Extract the [x, y] coordinate from the center of the cell holding the provided text.  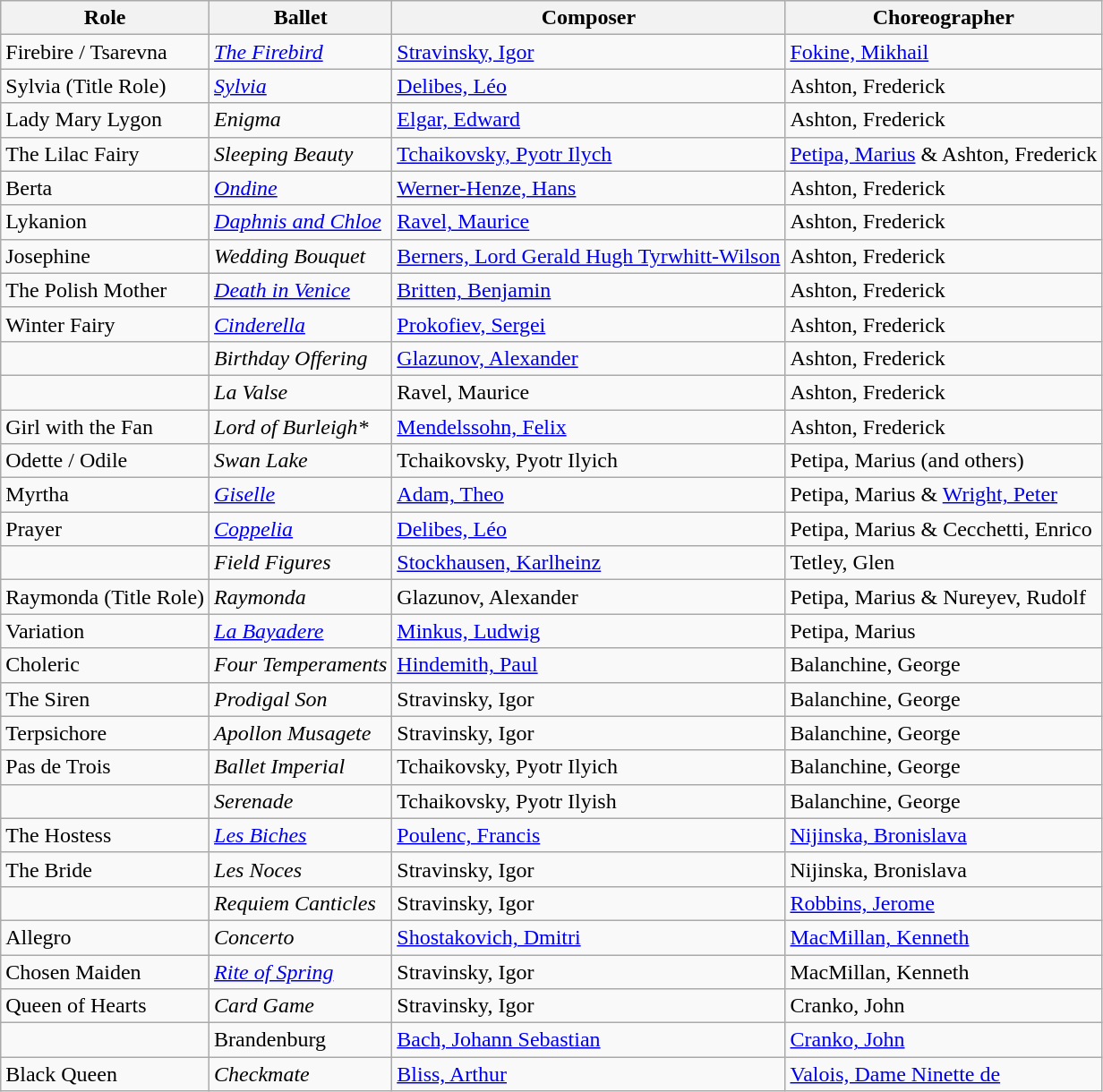
Ballet Imperial [301, 767]
Apollon Musagete [301, 733]
Black Queen [106, 1074]
Requiem Canticles [301, 903]
Rite of Spring [301, 971]
Hindemith, Paul [589, 665]
Lord of Burleigh* [301, 427]
Giselle [301, 495]
Petipa, Marius [944, 631]
Britten, Benjamin [589, 290]
Wedding Bouquet [301, 256]
Werner-Henze, Hans [589, 188]
Choreographer [944, 18]
Ondine [301, 188]
Role [106, 18]
Berners, Lord Gerald Hugh Tyrwhitt-Wilson [589, 256]
Tetley, Glen [944, 563]
Variation [106, 631]
Birthday Offering [301, 358]
Petipa, Marius (and others) [944, 461]
Field Figures [301, 563]
Tchaikovsky, Pyotr Ilych [589, 154]
Petipa, Marius & Nureyev, Rudolf [944, 597]
Card Game [301, 1006]
Checkmate [301, 1074]
Firebire / Tsarevna [106, 52]
Composer [589, 18]
Les Noces [301, 869]
The Lilac Fairy [106, 154]
Bliss, Arthur [589, 1074]
Raymonda [301, 597]
Concerto [301, 937]
Sylvia (Title Role) [106, 86]
Stockhausen, Karlheinz [589, 563]
Winter Fairy [106, 324]
The Polish Mother [106, 290]
Brandenburg [301, 1040]
Serenade [301, 801]
Prokofiev, Sergei [589, 324]
Odette / Odile [106, 461]
Sylvia [301, 86]
Choleric [106, 665]
Minkus, Ludwig [589, 631]
Poulenc, Francis [589, 835]
Robbins, Jerome [944, 903]
The Firebird [301, 52]
La Bayadere [301, 631]
The Hostess [106, 835]
Cinderella [301, 324]
Allegro [106, 937]
Adam, Theo [589, 495]
Pas de Trois [106, 767]
Petipa, Marius & Ashton, Frederick [944, 154]
Raymonda (Title Role) [106, 597]
Lykanion [106, 222]
Death in Venice [301, 290]
Prayer [106, 529]
Terpsichore [106, 733]
Lady Mary Lygon [106, 120]
Berta [106, 188]
Elgar, Edward [589, 120]
Prodigal Son [301, 699]
Chosen Maiden [106, 971]
Coppelia [301, 529]
Les Biches [301, 835]
Petipa, Marius & Cecchetti, Enrico [944, 529]
Mendelssohn, Felix [589, 427]
Fokine, Mikhail [944, 52]
Tchaikovsky, Pyotr Ilyish [589, 801]
The Siren [106, 699]
Myrtha [106, 495]
Josephine [106, 256]
Queen of Hearts [106, 1006]
Valois, Dame Ninette de [944, 1074]
Bach, Johann Sebastian [589, 1040]
Four Temperaments [301, 665]
Girl with the Fan [106, 427]
Shostakovich, Dmitri [589, 937]
La Valse [301, 392]
Ballet [301, 18]
Sleeping Beauty [301, 154]
The Bride [106, 869]
Enigma [301, 120]
Daphnis and Chloe [301, 222]
Swan Lake [301, 461]
Petipa, Marius & Wright, Peter [944, 495]
